Return the [X, Y] coordinate for the center point of the cell that contains the specified text.  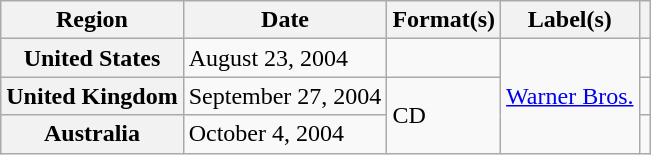
Region [92, 20]
Format(s) [444, 20]
Label(s) [570, 20]
CD [444, 115]
United States [92, 58]
Australia [92, 134]
August 23, 2004 [285, 58]
September 27, 2004 [285, 96]
Warner Bros. [570, 96]
United Kingdom [92, 96]
Date [285, 20]
October 4, 2004 [285, 134]
